Return [x, y] of the center of cell containing provided text 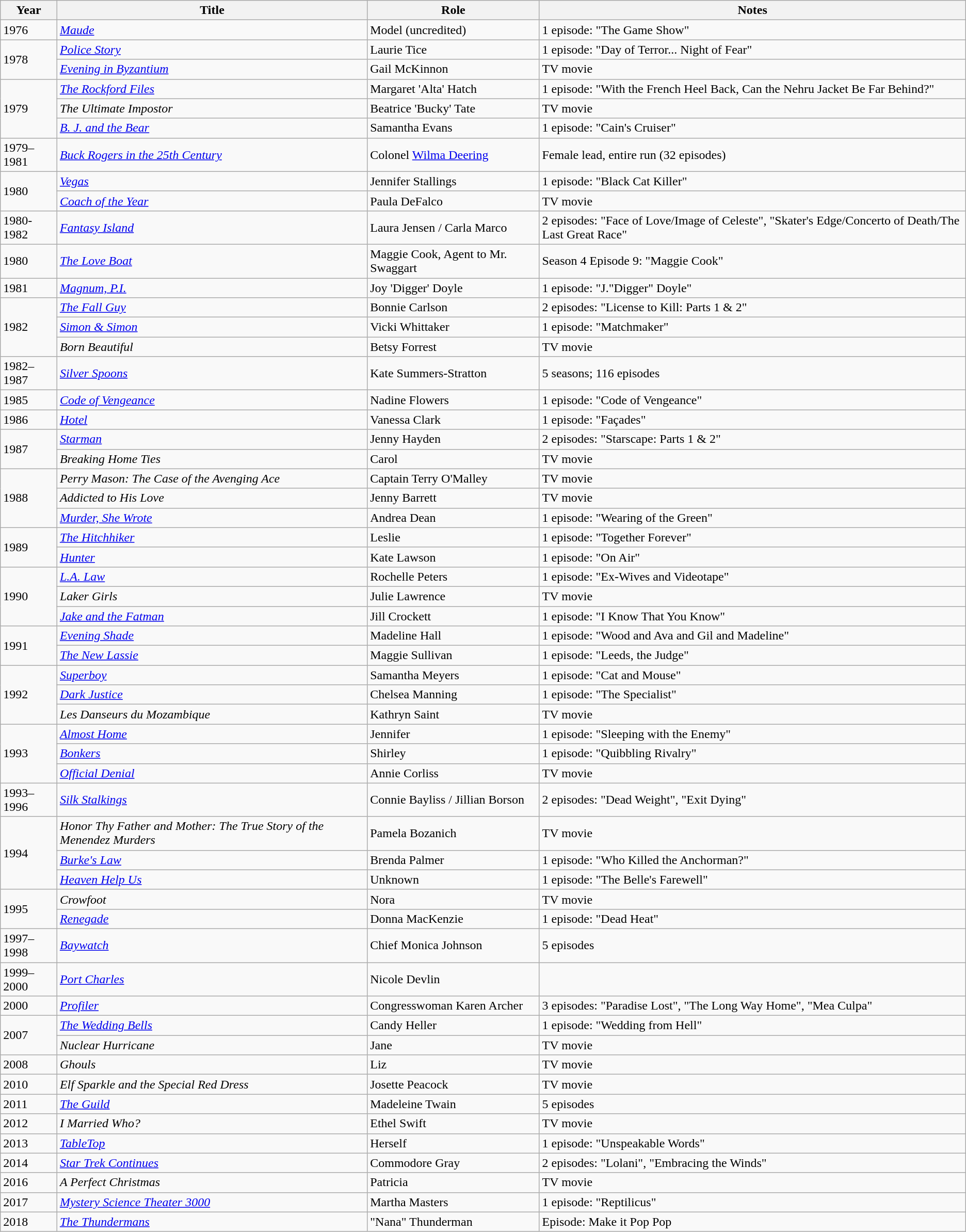
1 episode: "Together Forever" [752, 537]
The Wedding Bells [212, 1026]
Season 4 Episode 9: "Maggie Cook" [752, 261]
Josette Peacock [453, 1084]
Laura Jensen / Carla Marco [453, 227]
Magnum, P.I. [212, 287]
Liz [453, 1065]
2014 [29, 1163]
Burke's Law [212, 860]
Joy 'Digger' Doyle [453, 287]
Connie Bayliss / Jillian Borson [453, 800]
2008 [29, 1065]
1985 [29, 400]
1979–1981 [29, 155]
Patricia [453, 1182]
Elf Sparkle and the Special Red Dress [212, 1084]
Beatrice 'Bucky' Tate [453, 108]
1992 [29, 695]
1 episode: "Who Killed the Anchorman?" [752, 860]
Candy Heller [453, 1026]
The Thundermans [212, 1222]
Brenda Palmer [453, 860]
Silver Spoons [212, 374]
Jane [453, 1045]
Maggie Cook, Agent to Mr. Swaggart [453, 261]
Kathryn Saint [453, 714]
Fantasy Island [212, 227]
Leslie [453, 537]
1 episode: "Wearing of the Green" [752, 518]
The Guild [212, 1104]
5 seasons; 116 episodes [752, 374]
Colonel Wilma Deering [453, 155]
Female lead, entire run (32 episodes) [752, 155]
Crowfoot [212, 899]
Nora [453, 899]
2 episodes: "Lolani", "Embracing the Winds" [752, 1163]
1 episode: "The Belle's Farewell" [752, 879]
Kate Lawson [453, 557]
Shirley [453, 754]
Herself [453, 1143]
1997–1998 [29, 946]
2017 [29, 1202]
Murder, She Wrote [212, 518]
Laker Girls [212, 596]
Renegade [212, 919]
2 episodes: "License to Kill: Parts 1 & 2" [752, 308]
Born Beautiful [212, 347]
The New Lassie [212, 655]
1993–1996 [29, 800]
1988 [29, 498]
1 episode: "Cain's Cruiser" [752, 128]
The Fall Guy [212, 308]
I Married Who? [212, 1124]
2013 [29, 1143]
Heaven Help Us [212, 879]
1 episode: "The Specialist" [752, 695]
1 episode: "Cat and Mouse" [752, 675]
Martha Masters [453, 1202]
Vicki Whittaker [453, 327]
1994 [29, 853]
Julie Lawrence [453, 596]
Buck Rogers in the 25th Century [212, 155]
Carol [453, 459]
Samantha Evans [453, 128]
1 episode: "Wedding from Hell" [752, 1026]
Nicole Devlin [453, 979]
1 episode: "Leeds, the Judge" [752, 655]
Coach of the Year [212, 201]
Captain Terry O'Malley [453, 478]
Betsy Forrest [453, 347]
Year [29, 10]
1 episode: "Matchmaker" [752, 327]
1980-1982 [29, 227]
1 episode: "J."Digger" Doyle" [752, 287]
Baywatch [212, 946]
Vegas [212, 181]
2007 [29, 1035]
Jenny Barrett [453, 498]
1989 [29, 547]
1 episode: "On Air" [752, 557]
Silk Stalkings [212, 800]
Pamela Bozanich [453, 833]
Maggie Sullivan [453, 655]
Police Story [212, 50]
Madeleine Twain [453, 1104]
Vanessa Clark [453, 420]
3 episodes: "Paradise Lost", "The Long Way Home", "Mea Culpa" [752, 1006]
2 episodes: "Dead Weight", "Exit Dying" [752, 800]
2010 [29, 1084]
The Hitchhiker [212, 537]
Notes [752, 10]
Les Danseurs du Mozambique [212, 714]
Official Denial [212, 773]
1991 [29, 646]
Rochelle Peters [453, 577]
1 episode: "With the French Heel Back, Can the Nehru Jacket Be Far Behind?" [752, 89]
Mystery Science Theater 3000 [212, 1202]
1 episode: "Ex-Wives and Videotape" [752, 577]
1 episode: "Black Cat Killer" [752, 181]
Almost Home [212, 734]
1981 [29, 287]
Superboy [212, 675]
1 episode: "The Game Show" [752, 30]
Episode: Make it Pop Pop [752, 1222]
2012 [29, 1124]
Title [212, 10]
Bonnie Carlson [453, 308]
1 episode: "Façades" [752, 420]
2018 [29, 1222]
Kate Summers-Stratton [453, 374]
1 episode: "Wood and Ava and Gil and Madeline" [752, 636]
1 episode: "I Know That You Know" [752, 616]
Jill Crockett [453, 616]
Paula DeFalco [453, 201]
Jenny Hayden [453, 439]
1982–1987 [29, 374]
Chelsea Manning [453, 695]
Port Charles [212, 979]
Bonkers [212, 754]
Simon & Simon [212, 327]
Gail McKinnon [453, 69]
Margaret 'Alta' Hatch [453, 89]
1987 [29, 449]
Perry Mason: The Case of the Avenging Ace [212, 478]
1 episode: "Sleeping with the Enemy" [752, 734]
Jennifer [453, 734]
Code of Vengeance [212, 400]
Hunter [212, 557]
1986 [29, 420]
Role [453, 10]
2 episodes: "Face of Love/Image of Celeste", "Skater's Edge/Concerto of Death/The Last Great Race" [752, 227]
Ghouls [212, 1065]
Andrea Dean [453, 518]
Nuclear Hurricane [212, 1045]
Unknown [453, 879]
1 episode: "Code of Vengeance" [752, 400]
Dark Justice [212, 695]
Star Trek Continues [212, 1163]
TableTop [212, 1143]
Model (uncredited) [453, 30]
Congresswoman Karen Archer [453, 1006]
A Perfect Christmas [212, 1182]
L.A. Law [212, 577]
2 episodes: "Starscape: Parts 1 & 2" [752, 439]
Chief Monica Johnson [453, 946]
Honor Thy Father and Mother: The True Story of the Menendez Murders [212, 833]
Maude [212, 30]
Profiler [212, 1006]
Evening in Byzantium [212, 69]
Breaking Home Ties [212, 459]
Samantha Meyers [453, 675]
1990 [29, 596]
Laurie Tice [453, 50]
1 episode: "Dead Heat" [752, 919]
1976 [29, 30]
Jennifer Stallings [453, 181]
Hotel [212, 420]
Ethel Swift [453, 1124]
1 episode: "Unspeakable Words" [752, 1143]
2000 [29, 1006]
"Nana" Thunderman [453, 1222]
1 episode: "Quibbling Rivalry" [752, 754]
Annie Corliss [453, 773]
1 episode: "Reptilicus" [752, 1202]
1982 [29, 327]
Donna MacKenzie [453, 919]
Evening Shade [212, 636]
Commodore Gray [453, 1163]
The Ultimate Impostor [212, 108]
1979 [29, 108]
Addicted to His Love [212, 498]
Starman [212, 439]
1978 [29, 59]
B. J. and the Bear [212, 128]
1 episode: "Day of Terror... Night of Fear" [752, 50]
Madeline Hall [453, 636]
1995 [29, 909]
Nadine Flowers [453, 400]
The Rockford Files [212, 89]
Jake and the Fatman [212, 616]
2011 [29, 1104]
1993 [29, 754]
The Love Boat [212, 261]
1999–2000 [29, 979]
2016 [29, 1182]
